Extract the [x, y] coordinate from the center of the cell holding the provided text.  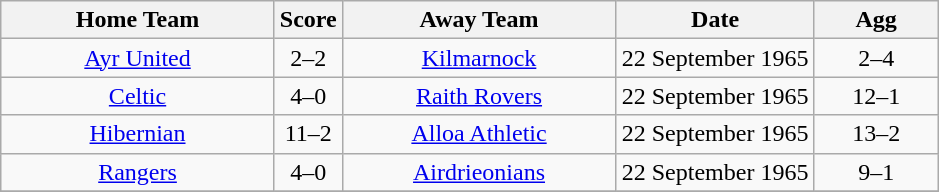
2–2 [308, 58]
13–2 [876, 134]
2–4 [876, 58]
11–2 [308, 134]
Alloa Athletic [479, 134]
Ayr United [138, 58]
Score [308, 20]
Kilmarnock [479, 58]
12–1 [876, 96]
Airdrieonians [479, 172]
Rangers [138, 172]
Raith Rovers [479, 96]
Agg [876, 20]
Home Team [138, 20]
Hibernian [138, 134]
9–1 [876, 172]
Away Team [479, 20]
Date [716, 20]
Celtic [138, 96]
